For the text-containing cell, return its midpoint in (x, y) coordinate format. 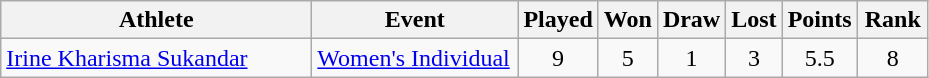
5 (628, 58)
Played (558, 20)
Lost (754, 20)
Won (628, 20)
9 (558, 58)
5.5 (820, 58)
Event (415, 20)
1 (691, 58)
8 (892, 58)
Irine Kharisma Sukandar (156, 58)
Women's Individual (415, 58)
3 (754, 58)
Points (820, 20)
Draw (691, 20)
Rank (892, 20)
Athlete (156, 20)
